Determine the [X, Y] coordinate at the center of the cell enclosing the given text.  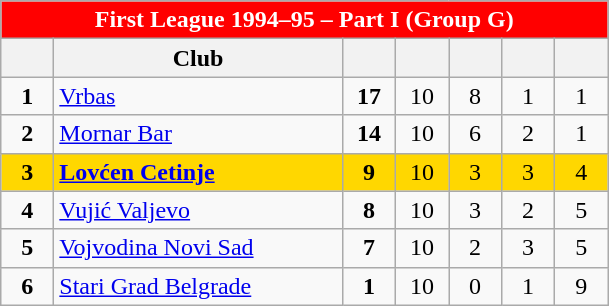
Vujić Valjevo [198, 210]
Stari Grad Belgrade [198, 286]
7 [368, 248]
Vojvodina Novi Sad [198, 248]
Club [198, 58]
First League 1994–95 – Part I (Group G) [304, 20]
Mornar Bar [198, 134]
14 [368, 134]
0 [474, 286]
Vrbas [198, 96]
17 [368, 96]
Lovćen Cetinje [198, 172]
